Pinpoint the cell where the given text exists, returning its (x, y) midpoint coordinate. 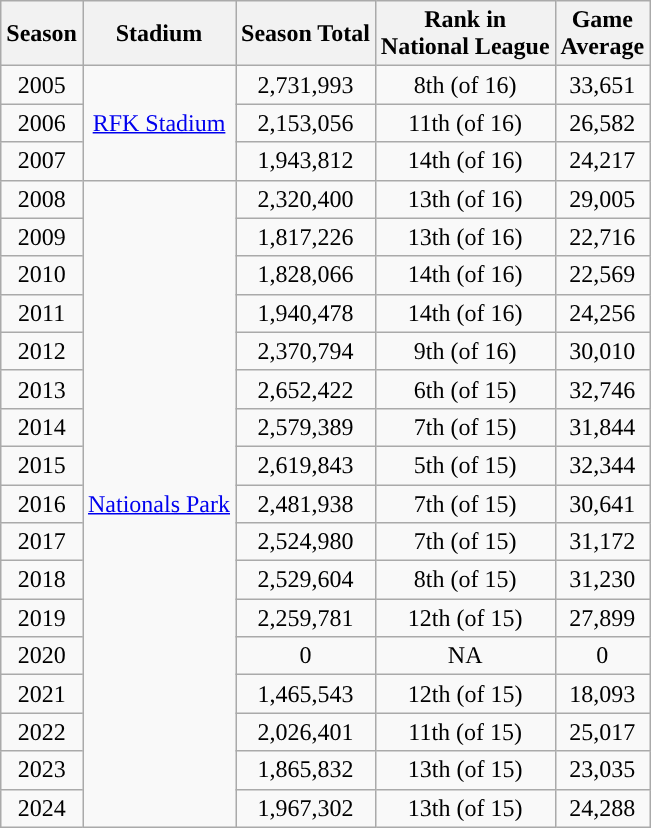
26,582 (602, 123)
RFK Stadium (158, 123)
2012 (42, 351)
2009 (42, 237)
27,899 (602, 618)
2006 (42, 123)
Season (42, 34)
2017 (42, 542)
8th (of 15) (465, 580)
31,172 (602, 542)
1,465,543 (306, 694)
11th (of 15) (465, 732)
2015 (42, 465)
2,619,843 (306, 465)
24,256 (602, 313)
2,259,781 (306, 618)
1,817,226 (306, 237)
2,370,794 (306, 351)
1,967,302 (306, 808)
GameAverage (602, 34)
2008 (42, 199)
2,153,056 (306, 123)
29,005 (602, 199)
5th (of 15) (465, 465)
30,641 (602, 503)
31,230 (602, 580)
31,844 (602, 427)
2,529,604 (306, 580)
2,579,389 (306, 427)
32,746 (602, 389)
30,010 (602, 351)
1,828,066 (306, 275)
Rank inNational League (465, 34)
2,652,422 (306, 389)
2,481,938 (306, 503)
6th (of 15) (465, 389)
2,731,993 (306, 85)
NA (465, 656)
Season Total (306, 34)
Nationals Park (158, 504)
1,940,478 (306, 313)
2013 (42, 389)
2016 (42, 503)
23,035 (602, 770)
24,217 (602, 161)
18,093 (602, 694)
1,865,832 (306, 770)
2007 (42, 161)
2021 (42, 694)
2005 (42, 85)
8th (of 16) (465, 85)
9th (of 16) (465, 351)
2020 (42, 656)
33,651 (602, 85)
22,716 (602, 237)
2023 (42, 770)
2022 (42, 732)
25,017 (602, 732)
24,288 (602, 808)
2024 (42, 808)
1,943,812 (306, 161)
2018 (42, 580)
Stadium (158, 34)
2019 (42, 618)
2011 (42, 313)
2,524,980 (306, 542)
2014 (42, 427)
2010 (42, 275)
22,569 (602, 275)
2,320,400 (306, 199)
11th (of 16) (465, 123)
32,344 (602, 465)
2,026,401 (306, 732)
